Pinpoint the cell where the given text exists, returning its [x, y] midpoint coordinate. 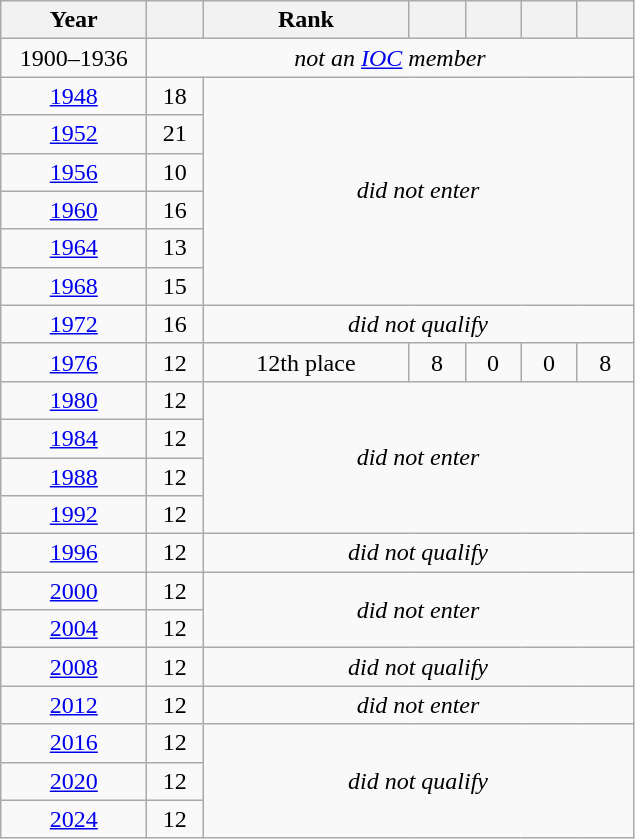
1972 [74, 324]
Year [74, 20]
21 [175, 134]
12th place [306, 362]
1996 [74, 553]
15 [175, 286]
2024 [74, 819]
2020 [74, 781]
13 [175, 248]
Rank [306, 20]
1980 [74, 400]
1960 [74, 210]
2004 [74, 629]
1992 [74, 515]
not an IOC member [390, 58]
1968 [74, 286]
18 [175, 96]
2012 [74, 705]
1900–1936 [74, 58]
1948 [74, 96]
2016 [74, 743]
1952 [74, 134]
1964 [74, 248]
2008 [74, 667]
1976 [74, 362]
1988 [74, 477]
10 [175, 172]
2000 [74, 591]
1984 [74, 438]
1956 [74, 172]
